From the cell containing the given text, extract its center point as [X, Y] coordinate. 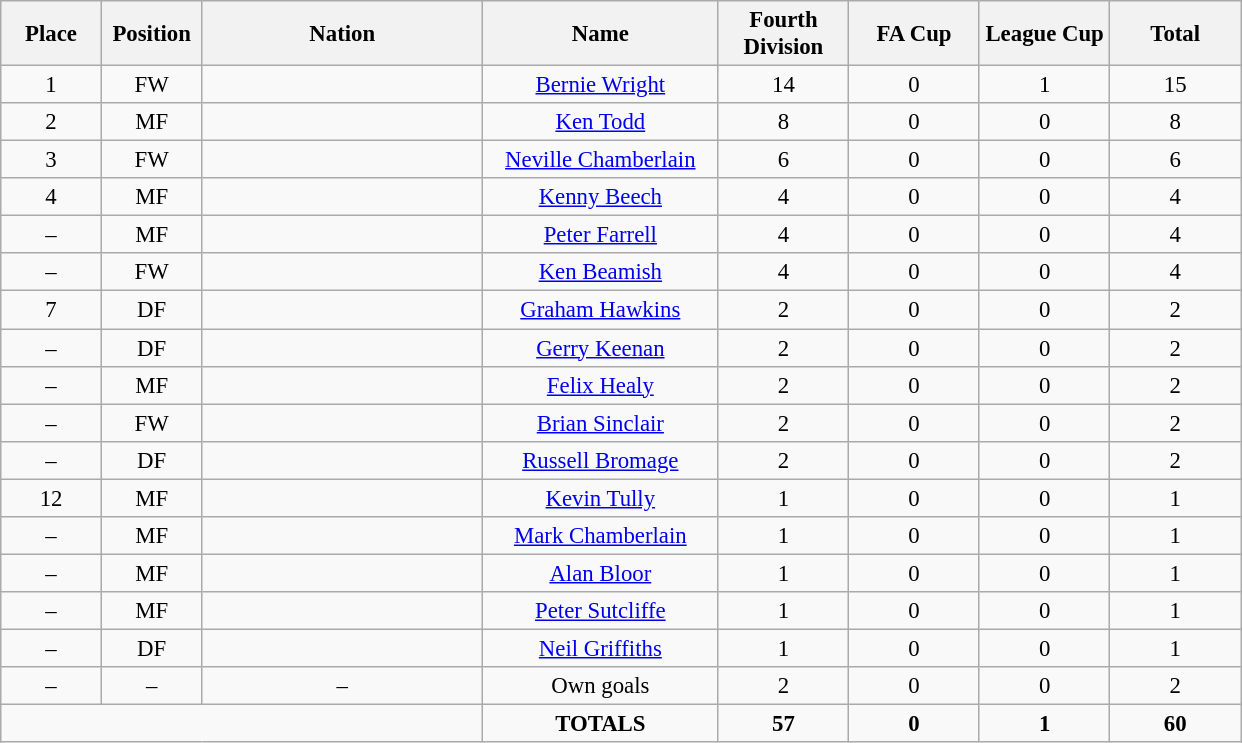
14 [784, 85]
Ken Beamish [601, 273]
3 [52, 160]
FA Cup [914, 34]
Neville Chamberlain [601, 160]
Alan Bloor [601, 573]
TOTALS [601, 724]
60 [1176, 724]
12 [52, 498]
Ken Todd [601, 122]
Brian Sinclair [601, 423]
7 [52, 310]
Neil Griffiths [601, 648]
Russell Bromage [601, 460]
Bernie Wright [601, 85]
57 [784, 724]
Peter Farrell [601, 235]
Total [1176, 34]
Name [601, 34]
Graham Hawkins [601, 310]
Gerry Keenan [601, 348]
15 [1176, 85]
Place [52, 34]
Position [152, 34]
Own goals [601, 686]
League Cup [1044, 34]
Nation [342, 34]
Fourth Division [784, 34]
Felix Healy [601, 385]
Peter Sutcliffe [601, 611]
Mark Chamberlain [601, 536]
Kenny Beech [601, 197]
Kevin Tully [601, 498]
